Pinpoint the cell where the given text exists, returning its (X, Y) midpoint coordinate. 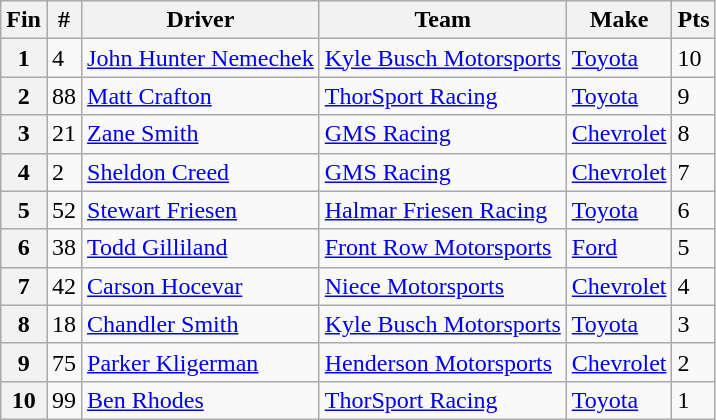
Matt Crafton (201, 96)
Ford (619, 248)
Sheldon Creed (201, 172)
99 (64, 400)
Ben Rhodes (201, 400)
18 (64, 324)
75 (64, 362)
Front Row Motorsports (442, 248)
Team (442, 20)
Make (619, 20)
Todd Gilliland (201, 248)
Chandler Smith (201, 324)
Carson Hocevar (201, 286)
Driver (201, 20)
Niece Motorsports (442, 286)
Stewart Friesen (201, 210)
Pts (694, 20)
38 (64, 248)
52 (64, 210)
Parker Kligerman (201, 362)
Fin (24, 20)
Henderson Motorsports (442, 362)
Halmar Friesen Racing (442, 210)
42 (64, 286)
# (64, 20)
John Hunter Nemechek (201, 58)
21 (64, 134)
Zane Smith (201, 134)
88 (64, 96)
